Return [X, Y] of the center of cell containing provided text 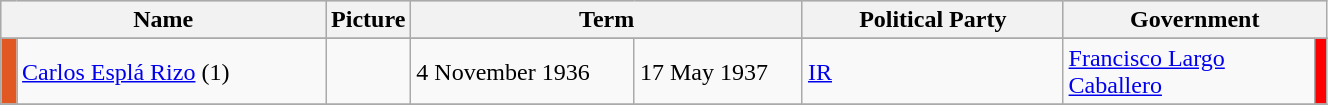
Carlos Esplá Rizo (1) [172, 72]
Government [1194, 20]
Francisco Largo Caballero [1188, 72]
Term [607, 20]
IR [932, 72]
Political Party [932, 20]
Picture [368, 20]
17 May 1937 [718, 72]
4 November 1936 [523, 72]
Name [164, 20]
